Output the [X, Y] coordinate of the center of the cell containing the given text.  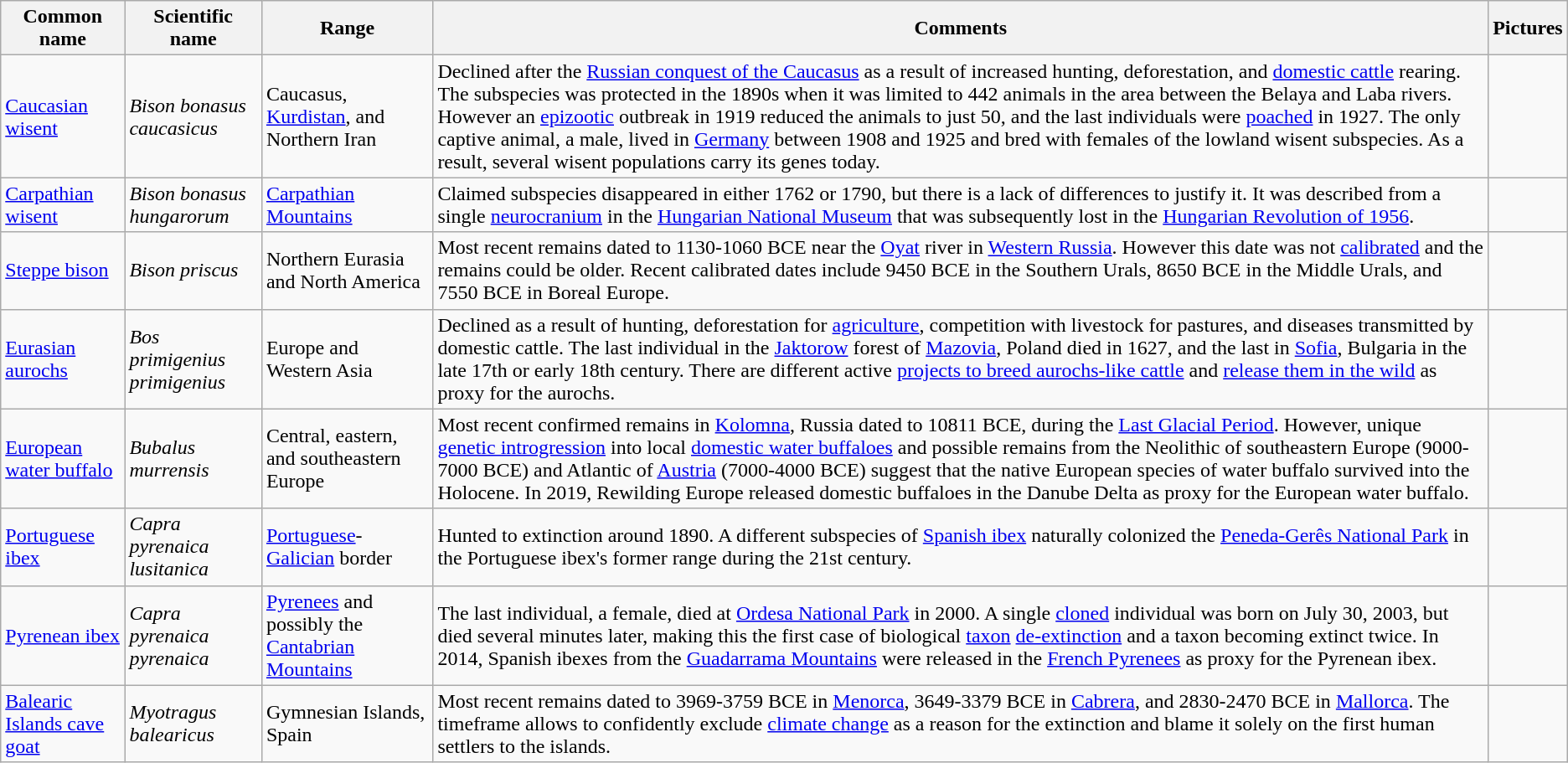
Eurasian aurochs [63, 358]
Caucasian wisent [63, 116]
Central, eastern, and southeastern Europe [347, 459]
Portuguese ibex [63, 547]
Capra pyrenaica lusitanica [193, 547]
Pictures [1528, 28]
Portuguese-Galician border [347, 547]
Capra pyrenaica pyrenaica [193, 635]
Carpathian Mountains [347, 204]
Europe and Western Asia [347, 358]
Common name [63, 28]
Balearic Islands cave goat [63, 724]
Carpathian wisent [63, 204]
Comments [961, 28]
Pyrenean ibex [63, 635]
Gymnesian Islands, Spain [347, 724]
Caucasus, Kurdistan, and Northern Iran [347, 116]
Bison bonasus caucasicus [193, 116]
Steppe bison [63, 271]
European water buffalo [63, 459]
Bison priscus [193, 271]
Bison bonasus hungarorum [193, 204]
Pyrenees and possibly the Cantabrian Mountains [347, 635]
Bubalus murrensis [193, 459]
Myotragus balearicus [193, 724]
Northern Eurasia and North America [347, 271]
Bos primigenius primigenius [193, 358]
Scientific name [193, 28]
Range [347, 28]
